Extract the [x, y] coordinate from the center of the cell holding the provided text.  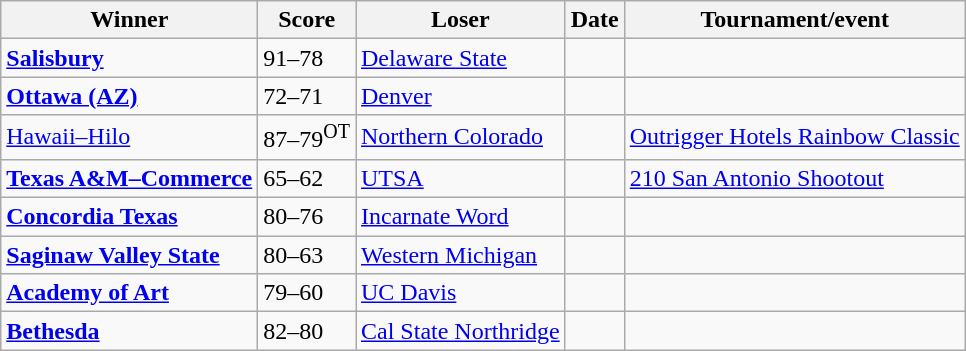
79–60 [307, 293]
Western Michigan [461, 255]
Delaware State [461, 58]
65–62 [307, 178]
UTSA [461, 178]
Concordia Texas [130, 217]
Bethesda [130, 331]
Loser [461, 20]
Incarnate Word [461, 217]
72–71 [307, 96]
Date [594, 20]
Ottawa (AZ) [130, 96]
Northern Colorado [461, 138]
87–79OT [307, 138]
91–78 [307, 58]
Score [307, 20]
Denver [461, 96]
Salisbury [130, 58]
Outrigger Hotels Rainbow Classic [794, 138]
Cal State Northridge [461, 331]
82–80 [307, 331]
Tournament/event [794, 20]
UC Davis [461, 293]
Hawaii–Hilo [130, 138]
Academy of Art [130, 293]
Winner [130, 20]
Texas A&M–Commerce [130, 178]
80–76 [307, 217]
80–63 [307, 255]
210 San Antonio Shootout [794, 178]
Saginaw Valley State [130, 255]
